Determine the [x, y] coordinate at the center of the cell enclosing the given text.  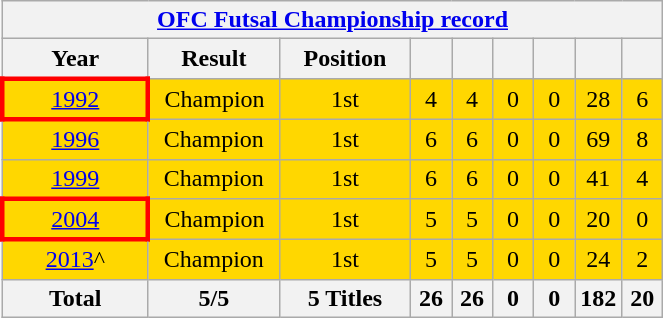
2013^ [75, 260]
1999 [75, 179]
24 [598, 260]
Year [75, 59]
69 [598, 139]
5/5 [214, 298]
2 [642, 260]
28 [598, 98]
182 [598, 298]
1992 [75, 98]
2004 [75, 220]
41 [598, 179]
1996 [75, 139]
Result [214, 59]
8 [642, 139]
Total [75, 298]
OFC Futsal Championship record [332, 20]
Position [344, 59]
5 Titles [344, 298]
